Find where the given text appears and provide that cell's center as [x, y] coordinate. 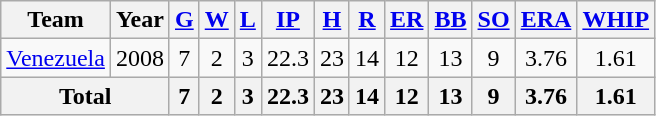
R [366, 20]
Team [56, 20]
H [332, 20]
ER [407, 20]
Total [86, 96]
WHIP [616, 20]
IP [288, 20]
W [216, 20]
L [248, 20]
2008 [140, 58]
Venezuela [56, 58]
Year [140, 20]
G [184, 20]
ERA [546, 20]
SO [494, 20]
BB [450, 20]
